Return the (x, y) coordinate for the center point of the cell that contains the specified text.  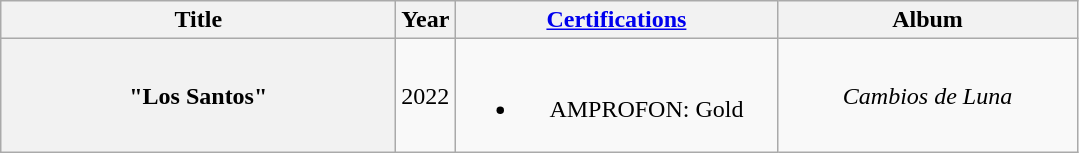
Album (928, 20)
AMPROFON: Gold (616, 96)
Cambios de Luna (928, 96)
2022 (426, 96)
Certifications (616, 20)
Title (198, 20)
Year (426, 20)
"Los Santos" (198, 96)
